Output the (x, y) coordinate of the center of the cell containing the given text.  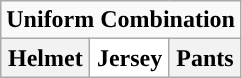
Helmet (46, 58)
Pants (204, 58)
Uniform Combination (121, 20)
Jersey (130, 58)
